Return (x, y) of the center of cell containing provided text 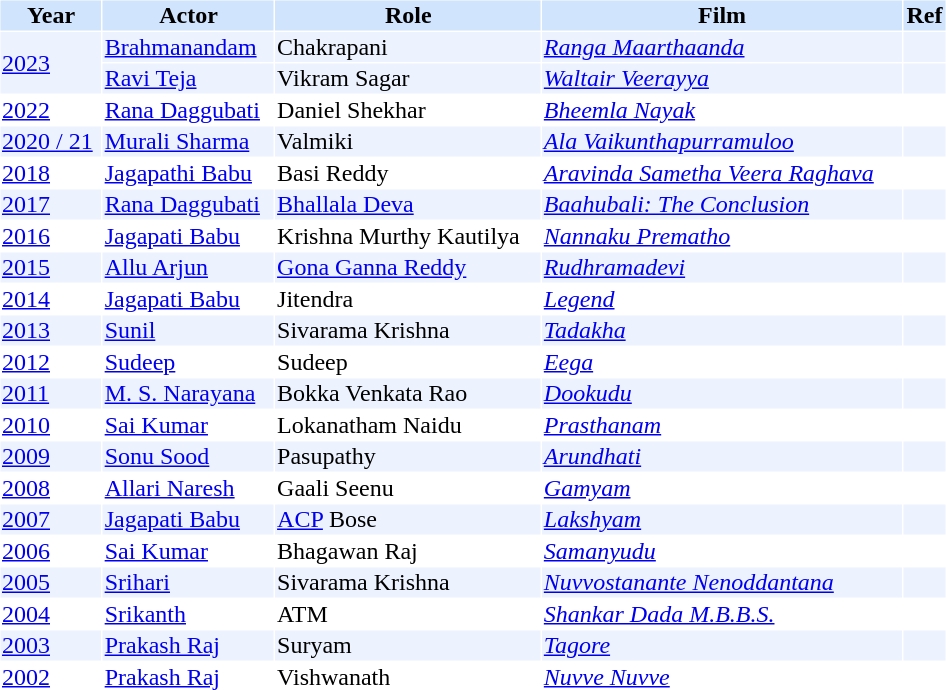
Tagore (722, 645)
Murali Sharma (188, 141)
2020 / 21 (50, 141)
2003 (50, 645)
M. S. Narayana (188, 393)
Eega (722, 362)
Ala Vaikunthapurramuloo (722, 141)
Role (408, 15)
2017 (50, 205)
2006 (50, 551)
Suryam (408, 645)
Bhagawan Raj (408, 551)
Chakrapani (408, 47)
2023 (50, 63)
Bhallala Deva (408, 205)
2016 (50, 236)
Bokka Venkata Rao (408, 393)
Waltair Veerayya (722, 79)
2007 (50, 519)
2010 (50, 425)
Brahmanandam (188, 47)
Vikram Sagar (408, 79)
Actor (188, 15)
Bheemla Nayak (722, 110)
ATM (408, 614)
Nuvvostanante Nenoddantana (722, 583)
Prakash Raj (188, 645)
Aravinda Sametha Veera Raghava (722, 173)
Sonu Sood (188, 457)
2014 (50, 299)
Legend (722, 299)
Ref (924, 15)
Gamyam (722, 488)
ACP Bose (408, 519)
2005 (50, 583)
2008 (50, 488)
2018 (50, 173)
Basi Reddy (408, 173)
Srihari (188, 583)
Sunil (188, 331)
Ravi Teja (188, 79)
Krishna Murthy Kautilya (408, 236)
Arundhati (722, 457)
Allu Arjun (188, 267)
2004 (50, 614)
Nannaku Prematho (722, 236)
Film (722, 15)
2012 (50, 362)
Gona Ganna Reddy (408, 267)
Ranga Maarthaanda (722, 47)
Year (50, 15)
Samanyudu (722, 551)
Srikanth (188, 614)
Lokanatham Naidu (408, 425)
Dookudu (722, 393)
2015 (50, 267)
2011 (50, 393)
2022 (50, 110)
2013 (50, 331)
Shankar Dada M.B.B.S. (722, 614)
Jagapathi Babu (188, 173)
Allari Naresh (188, 488)
Valmiki (408, 141)
Baahubali: The Conclusion (722, 205)
Lakshyam (722, 519)
Jitendra (408, 299)
Prasthanam (722, 425)
Pasupathy (408, 457)
Rudhramadevi (722, 267)
Daniel Shekhar (408, 110)
Gaali Seenu (408, 488)
Tadakha (722, 331)
2009 (50, 457)
